Find where the given text appears and provide that cell's center as [X, Y] coordinate. 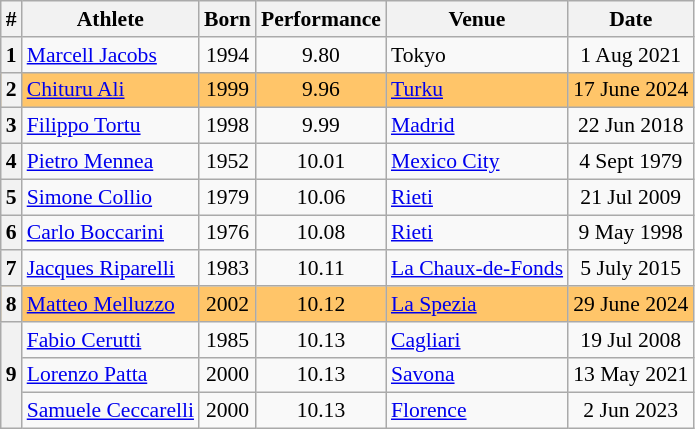
1999 [228, 90]
Athlete [110, 19]
Madrid [477, 126]
9 [12, 376]
La Chaux-de-Fonds [477, 269]
5 July 2015 [630, 269]
Performance [321, 19]
1985 [228, 340]
3 [12, 126]
Lorenzo Patta [110, 375]
10.01 [321, 162]
10.06 [321, 197]
Matteo Melluzzo [110, 304]
8 [12, 304]
7 [12, 269]
1998 [228, 126]
10.08 [321, 233]
6 [12, 233]
17 June 2024 [630, 90]
Cagliari [477, 340]
1976 [228, 233]
22 Jun 2018 [630, 126]
9 May 1998 [630, 233]
# [12, 19]
Date [630, 19]
1 [12, 55]
1 Aug 2021 [630, 55]
Filippo Tortu [110, 126]
10.11 [321, 269]
4 Sept 1979 [630, 162]
9.80 [321, 55]
19 Jul 2008 [630, 340]
Samuele Ceccarelli [110, 411]
9.96 [321, 90]
10.12 [321, 304]
Pietro Mennea [110, 162]
2 [12, 90]
1979 [228, 197]
29 June 2024 [630, 304]
21 Jul 2009 [630, 197]
Tokyo [477, 55]
2 Jun 2023 [630, 411]
13 May 2021 [630, 375]
2002 [228, 304]
5 [12, 197]
Carlo Boccarini [110, 233]
Savona [477, 375]
Fabio Cerutti [110, 340]
Florence [477, 411]
1994 [228, 55]
9.99 [321, 126]
1952 [228, 162]
Turku [477, 90]
4 [12, 162]
Born [228, 19]
Venue [477, 19]
La Spezia [477, 304]
Jacques Riparelli [110, 269]
Chituru Ali [110, 90]
Marcell Jacobs [110, 55]
1983 [228, 269]
Mexico City [477, 162]
Simone Collio [110, 197]
